Identify which cell holds the provided text, then report its [x, y] central coordinate. 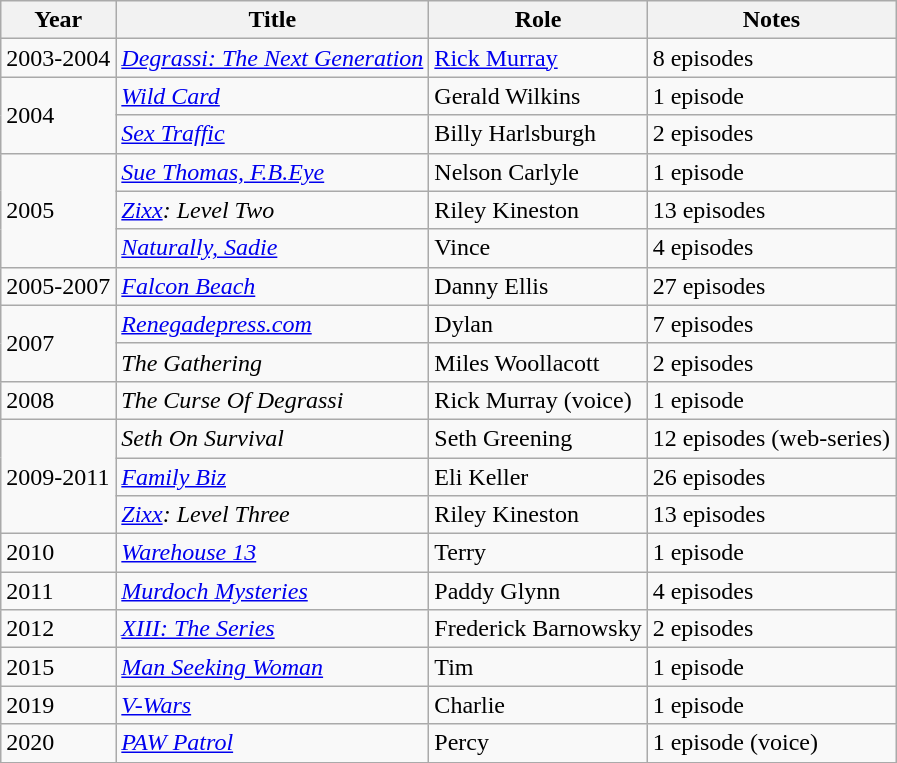
Charlie [538, 705]
2011 [58, 591]
Vince [538, 248]
Terry [538, 553]
Frederick Barnowsky [538, 629]
Notes [771, 20]
Sue Thomas, F.B.Eye [272, 172]
Sex Traffic [272, 134]
PAW Patrol [272, 743]
Family Biz [272, 477]
Degrassi: The Next Generation [272, 58]
Dylan [538, 324]
Man Seeking Woman [272, 667]
Wild Card [272, 96]
2012 [58, 629]
Falcon Beach [272, 286]
26 episodes [771, 477]
Miles Woollacott [538, 362]
Nelson Carlyle [538, 172]
V-Wars [272, 705]
Seth Greening [538, 438]
2009-2011 [58, 476]
Zixx: Level Two [272, 210]
Eli Keller [538, 477]
Paddy Glynn [538, 591]
Rick Murray (voice) [538, 400]
2003-2004 [58, 58]
Rick Murray [538, 58]
1 episode (voice) [771, 743]
2008 [58, 400]
8 episodes [771, 58]
7 episodes [771, 324]
27 episodes [771, 286]
2007 [58, 343]
Percy [538, 743]
2004 [58, 115]
Warehouse 13 [272, 553]
2005-2007 [58, 286]
Zixx: Level Three [272, 515]
2005 [58, 210]
Gerald Wilkins [538, 96]
Renegadepress.com [272, 324]
2020 [58, 743]
Seth On Survival [272, 438]
12 episodes (web-series) [771, 438]
Billy Harlsburgh [538, 134]
The Curse Of Degrassi [272, 400]
The Gathering [272, 362]
Tim [538, 667]
Role [538, 20]
2015 [58, 667]
Naturally, Sadie [272, 248]
Danny Ellis [538, 286]
2010 [58, 553]
Year [58, 20]
2019 [58, 705]
XIII: The Series [272, 629]
Murdoch Mysteries [272, 591]
Title [272, 20]
